Output the [X, Y] coordinate of the center of the cell containing the given text.  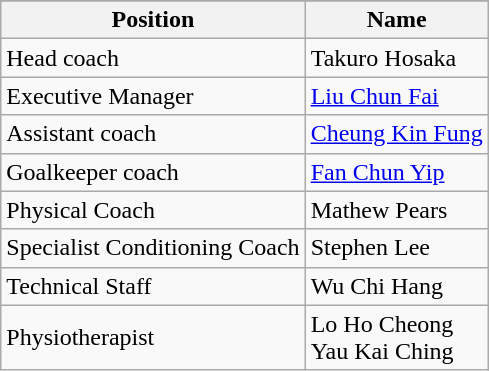
Physical Coach [153, 210]
Position [153, 20]
Fan Chun Yip [396, 172]
Goalkeeper coach [153, 172]
Physiotherapist [153, 338]
Name [396, 20]
Wu Chi Hang [396, 286]
Liu Chun Fai [396, 96]
Assistant coach [153, 134]
Head coach [153, 58]
Executive Manager [153, 96]
Specialist Conditioning Coach [153, 248]
Lo Ho Cheong Yau Kai Ching [396, 338]
Takuro Hosaka [396, 58]
Cheung Kin Fung [396, 134]
Mathew Pears [396, 210]
Technical Staff [153, 286]
Stephen Lee [396, 248]
